Detect which cell encompasses the target text, then output its (X, Y) center coordinate. 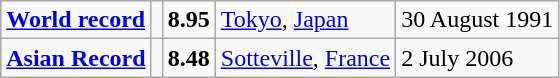
Asian Record (76, 58)
World record (76, 20)
Sotteville, France (305, 58)
8.48 (188, 58)
Tokyo, Japan (305, 20)
30 August 1991 (478, 20)
2 July 2006 (478, 58)
8.95 (188, 20)
